Search for the cell housing the specified text and yield its (X, Y) center coordinate. 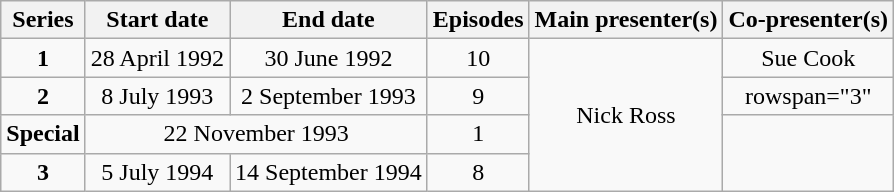
rowspan="3" (808, 96)
5 July 1994 (157, 172)
Main presenter(s) (626, 20)
22 November 1993 (256, 134)
30 June 1992 (329, 58)
28 April 1992 (157, 58)
10 (478, 58)
Episodes (478, 20)
9 (478, 96)
2 September 1993 (329, 96)
Sue Cook (808, 58)
Series (43, 20)
2 (43, 96)
14 September 1994 (329, 172)
Special (43, 134)
End date (329, 20)
Co-presenter(s) (808, 20)
8 (478, 172)
Start date (157, 20)
8 July 1993 (157, 96)
3 (43, 172)
Nick Ross (626, 115)
